Provide the (X, Y) coordinate of the cell's center where the given text is located.  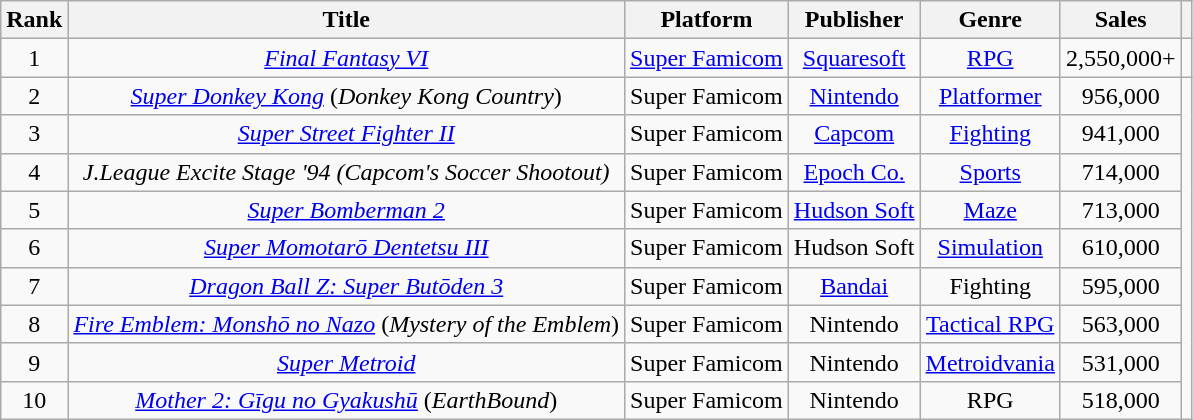
10 (34, 400)
714,000 (1120, 172)
1 (34, 58)
Fire Emblem: Monshō no Nazo (Mystery of the Emblem) (346, 324)
Final Fantasy VI (346, 58)
8 (34, 324)
Capcom (854, 134)
4 (34, 172)
Super Metroid (346, 362)
518,000 (1120, 400)
Dragon Ball Z: Super Butōden 3 (346, 286)
956,000 (1120, 96)
610,000 (1120, 248)
Epoch Co. (854, 172)
Simulation (990, 248)
6 (34, 248)
Platform (707, 20)
Metroidvania (990, 362)
Sports (990, 172)
Mother 2: Gīgu no Gyakushū (EarthBound) (346, 400)
Super Momotarō Dentetsu III (346, 248)
531,000 (1120, 362)
J.League Excite Stage '94 (Capcom's Soccer Shootout) (346, 172)
Platformer (990, 96)
941,000 (1120, 134)
Super Donkey Kong (Donkey Kong Country) (346, 96)
3 (34, 134)
Sales (1120, 20)
2 (34, 96)
Title (346, 20)
Publisher (854, 20)
5 (34, 210)
2,550,000+ (1120, 58)
9 (34, 362)
Tactical RPG (990, 324)
Bandai (854, 286)
Squaresoft (854, 58)
Super Bomberman 2 (346, 210)
595,000 (1120, 286)
713,000 (1120, 210)
7 (34, 286)
Genre (990, 20)
Super Street Fighter II (346, 134)
563,000 (1120, 324)
Maze (990, 210)
Rank (34, 20)
